Search for the cell housing the specified text and yield its [X, Y] center coordinate. 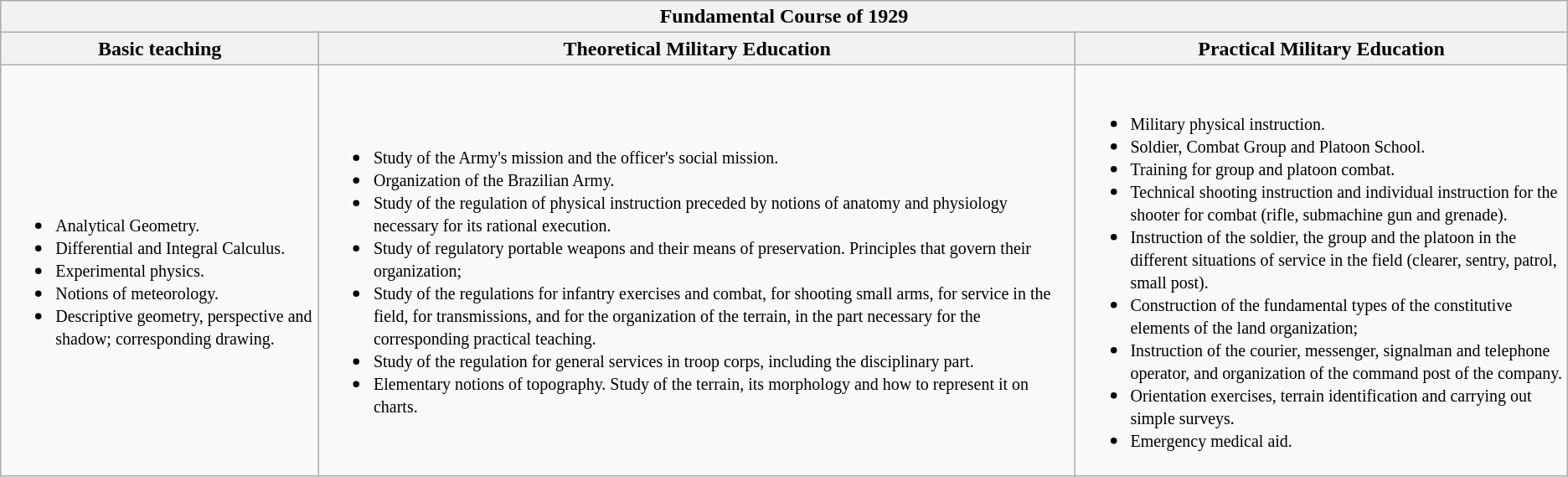
Theoretical Military Education [697, 49]
Basic teaching [160, 49]
Fundamental Course of 1929 [784, 17]
Practical Military Education [1322, 49]
